Identify which cell holds the provided text, then report its (X, Y) central coordinate. 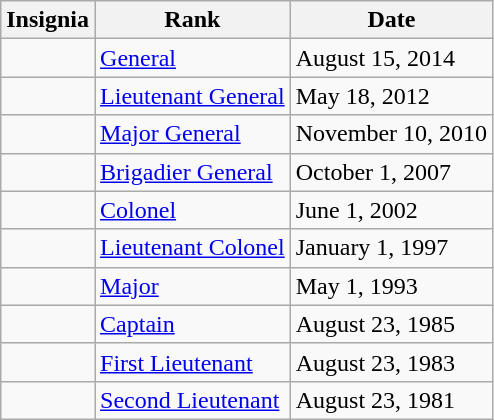
Second Lieutenant (193, 400)
August 15, 2014 (391, 58)
Colonel (193, 210)
General (193, 58)
Major (193, 286)
First Lieutenant (193, 362)
October 1, 2007 (391, 172)
Brigadier General (193, 172)
January 1, 1997 (391, 248)
June 1, 2002 (391, 210)
Lieutenant Colonel (193, 248)
Captain (193, 324)
May 18, 2012 (391, 96)
Lieutenant General (193, 96)
Date (391, 20)
August 23, 1981 (391, 400)
Major General (193, 134)
Rank (193, 20)
August 23, 1983 (391, 362)
May 1, 1993 (391, 286)
November 10, 2010 (391, 134)
August 23, 1985 (391, 324)
Insignia (48, 20)
